Detect which cell encompasses the target text, then output its (x, y) center coordinate. 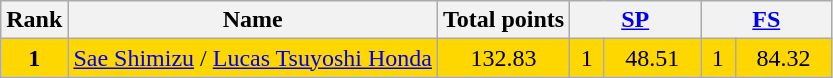
Name (253, 20)
SP (636, 20)
48.51 (652, 58)
84.32 (784, 58)
Total points (503, 20)
132.83 (503, 58)
Rank (34, 20)
Sae Shimizu / Lucas Tsuyoshi Honda (253, 58)
FS (766, 20)
